Locate the cell with the specified text and output its [x, y] center coordinate. 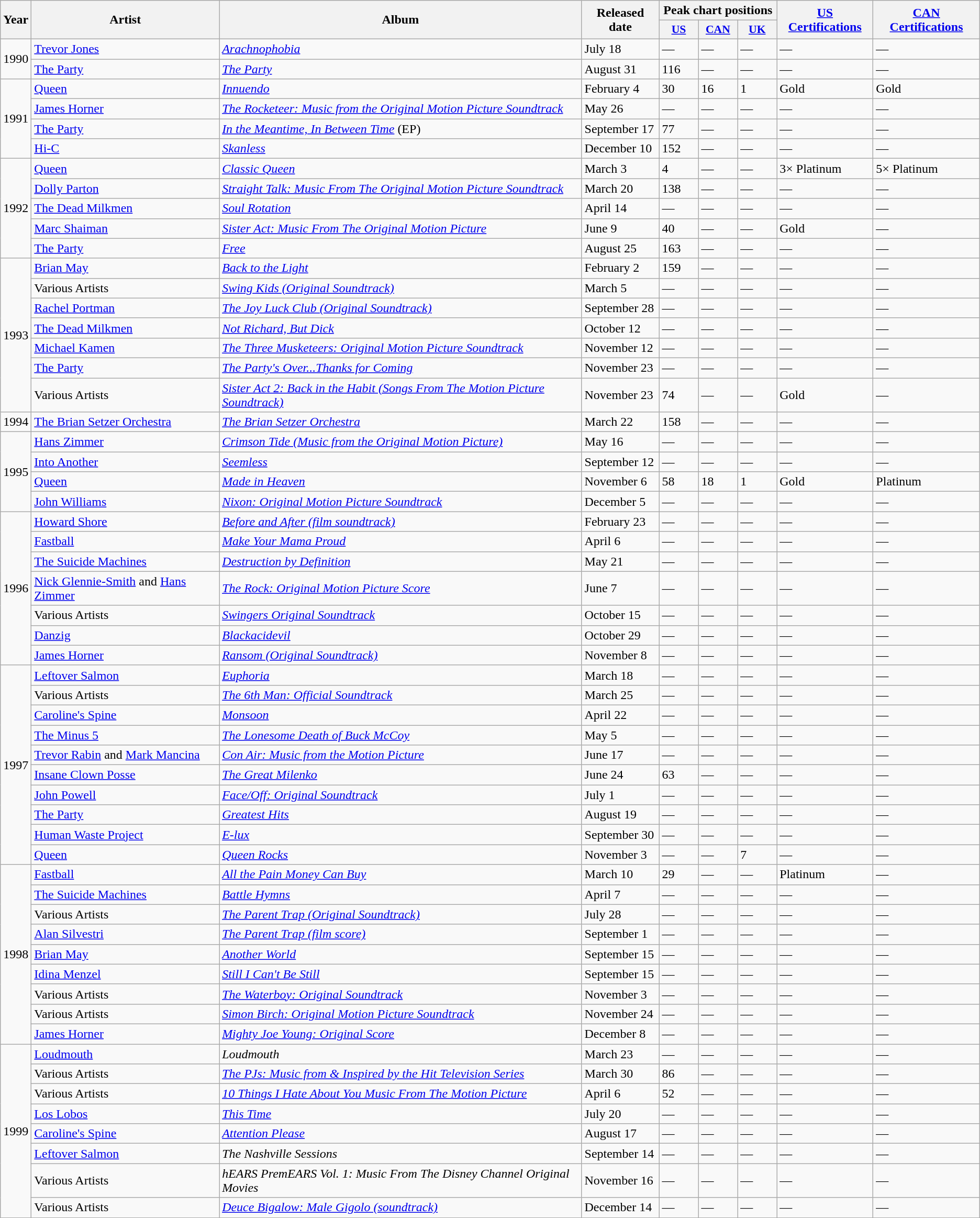
1995 [16, 472]
Euphoria [400, 675]
Straight Talk: Music From The Original Motion Picture Soundtrack [400, 189]
December 14 [620, 1208]
Destruction by Definition [400, 561]
1990 [16, 59]
The Lonesome Death of Buck McCoy [400, 735]
Nixon: Original Motion Picture Soundtrack [400, 502]
John Powell [126, 795]
November 8 [620, 655]
29 [678, 874]
Michael Kamen [126, 348]
7 [757, 855]
The Parent Trap (film score) [400, 934]
1991 [16, 119]
March 3 [620, 169]
18 [718, 482]
Another World [400, 954]
May 5 [620, 735]
June 9 [620, 228]
October 29 [620, 635]
Before and After (film soundtrack) [400, 522]
July 18 [620, 49]
October 12 [620, 328]
June 7 [620, 589]
Free [400, 248]
The Rock: Original Motion Picture Score [400, 589]
1992 [16, 208]
May 21 [620, 561]
Marc Shaiman [126, 228]
Howard Shore [126, 522]
159 [678, 268]
Simon Birch: Original Motion Picture Soundtrack [400, 1014]
November 24 [620, 1014]
US Certifications [825, 20]
May 26 [620, 109]
63 [678, 775]
June 17 [620, 755]
The Joy Luck Club (Original Soundtrack) [400, 308]
March 22 [620, 422]
Sister Act: Music From The Original Motion Picture [400, 228]
Trevor Rabin and Mark Mancina [126, 755]
Peak chart positions [718, 10]
UK [757, 30]
This Time [400, 1114]
CAN Certifications [927, 20]
December 5 [620, 502]
March 10 [620, 874]
Human Waste Project [126, 835]
November 16 [620, 1180]
CAN [718, 30]
Deuce Bigalow: Male Gigolo (soundtrack) [400, 1208]
Innuendo [400, 89]
1996 [16, 589]
March 30 [620, 1074]
Skanless [400, 149]
The Nashville Sessions [400, 1154]
September 1 [620, 934]
September 14 [620, 1154]
September 12 [620, 462]
40 [678, 228]
February 2 [620, 268]
March 5 [620, 288]
86 [678, 1074]
April 22 [620, 715]
Swingers Original Soundtrack [400, 615]
April 14 [620, 208]
58 [678, 482]
10 Things I Hate About You Music From The Motion Picture [400, 1094]
5× Platinum [927, 169]
Made in Heaven [400, 482]
52 [678, 1094]
Queen Rocks [400, 855]
Artist [126, 20]
August 25 [620, 248]
Greatest Hits [400, 815]
Attention Please [400, 1134]
Danzig [126, 635]
August 31 [620, 69]
138 [678, 189]
158 [678, 422]
April 7 [620, 894]
Rachel Portman [126, 308]
The PJs: Music from & Inspired by the Hit Television Series [400, 1074]
March 25 [620, 695]
Monsoon [400, 715]
1998 [16, 954]
July 20 [620, 1114]
December 10 [620, 149]
In the Meantime, In Between Time (EP) [400, 129]
The Parent Trap (Original Soundtrack) [400, 914]
The Waterboy: Original Soundtrack [400, 994]
Battle Hymns [400, 894]
Con Air: Music from the Motion Picture [400, 755]
October 15 [620, 615]
The Great Milenko [400, 775]
1994 [16, 422]
The Rocketeer: Music from the Original Motion Picture Soundtrack [400, 109]
The Party's Over...Thanks for Coming [400, 368]
Swing Kids (Original Soundtrack) [400, 288]
Seemless [400, 462]
74 [678, 395]
November 12 [620, 348]
Trevor Jones [126, 49]
September 30 [620, 835]
The Minus 5 [126, 735]
16 [718, 89]
1993 [16, 335]
Insane Clown Posse [126, 775]
July 1 [620, 795]
Ransom (Original Soundtrack) [400, 655]
Blackacidevil [400, 635]
152 [678, 149]
March 23 [620, 1054]
September 17 [620, 129]
Into Another [126, 462]
February 23 [620, 522]
Hans Zimmer [126, 442]
December 8 [620, 1034]
Soul Rotation [400, 208]
Dolly Parton [126, 189]
1997 [16, 765]
Back to the Light [400, 268]
Sister Act 2: Back in the Habit (Songs From The Motion Picture Soundtrack) [400, 395]
Not Richard, But Dick [400, 328]
Los Lobos [126, 1114]
Alan Silvestri [126, 934]
Still I Can't Be Still [400, 974]
The Three Musketeers: Original Motion Picture Soundtrack [400, 348]
1999 [16, 1131]
E-lux [400, 835]
June 24 [620, 775]
August 17 [620, 1134]
30 [678, 89]
February 4 [620, 89]
163 [678, 248]
September 28 [620, 308]
Idina Menzel [126, 974]
Arachnophobia [400, 49]
US [678, 30]
Year [16, 20]
Mighty Joe Young: Original Score [400, 1034]
77 [678, 129]
Hi-C [126, 149]
Crimson Tide (Music from the Original Motion Picture) [400, 442]
Classic Queen [400, 169]
Nick Glennie-Smith and Hans Zimmer [126, 589]
Released date [620, 20]
The 6th Man: Official Soundtrack [400, 695]
Make Your Mama Proud [400, 541]
November 6 [620, 482]
March 18 [620, 675]
116 [678, 69]
hEARS PremEARS Vol. 1: Music From The Disney Channel Original Movies [400, 1180]
May 16 [620, 442]
March 20 [620, 189]
3× Platinum [825, 169]
All the Pain Money Can Buy [400, 874]
John Williams [126, 502]
4 [678, 169]
August 19 [620, 815]
July 28 [620, 914]
Album [400, 20]
Face/Off: Original Soundtrack [400, 795]
